For the text-containing cell, return its midpoint in [x, y] coordinate format. 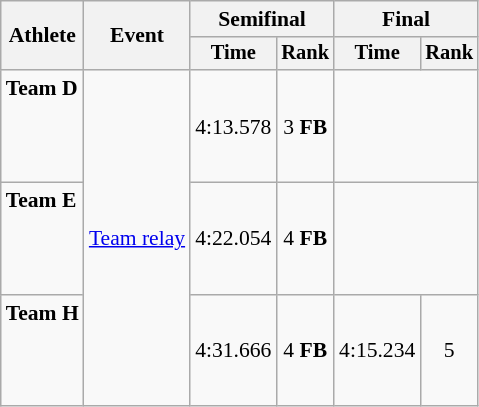
Athlete [42, 36]
3 FB [305, 126]
5 [449, 351]
Team relay [137, 238]
Team H [42, 351]
Team E [42, 239]
Final [406, 19]
Event [137, 36]
4:13.578 [233, 126]
4:15.234 [377, 351]
4:22.054 [233, 239]
4:31.666 [233, 351]
Semifinal [262, 19]
Team D [42, 126]
